Extract the (x, y) coordinate from the center of the cell holding the provided text.  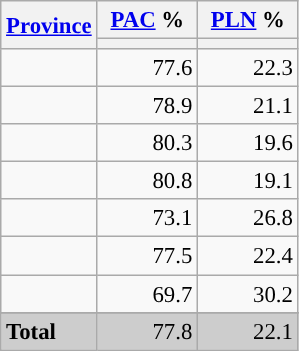
73.1 (148, 219)
PLN % (248, 20)
80.3 (148, 143)
77.8 (148, 331)
80.8 (148, 181)
78.9 (148, 106)
69.7 (148, 294)
26.8 (248, 219)
22.3 (248, 68)
PAC % (148, 20)
Total (49, 331)
19.1 (248, 181)
77.6 (148, 68)
Province (49, 25)
30.2 (248, 294)
77.5 (148, 256)
22.4 (248, 256)
19.6 (248, 143)
22.1 (248, 331)
21.1 (248, 106)
